Detect which cell encompasses the target text, then output its (x, y) center coordinate. 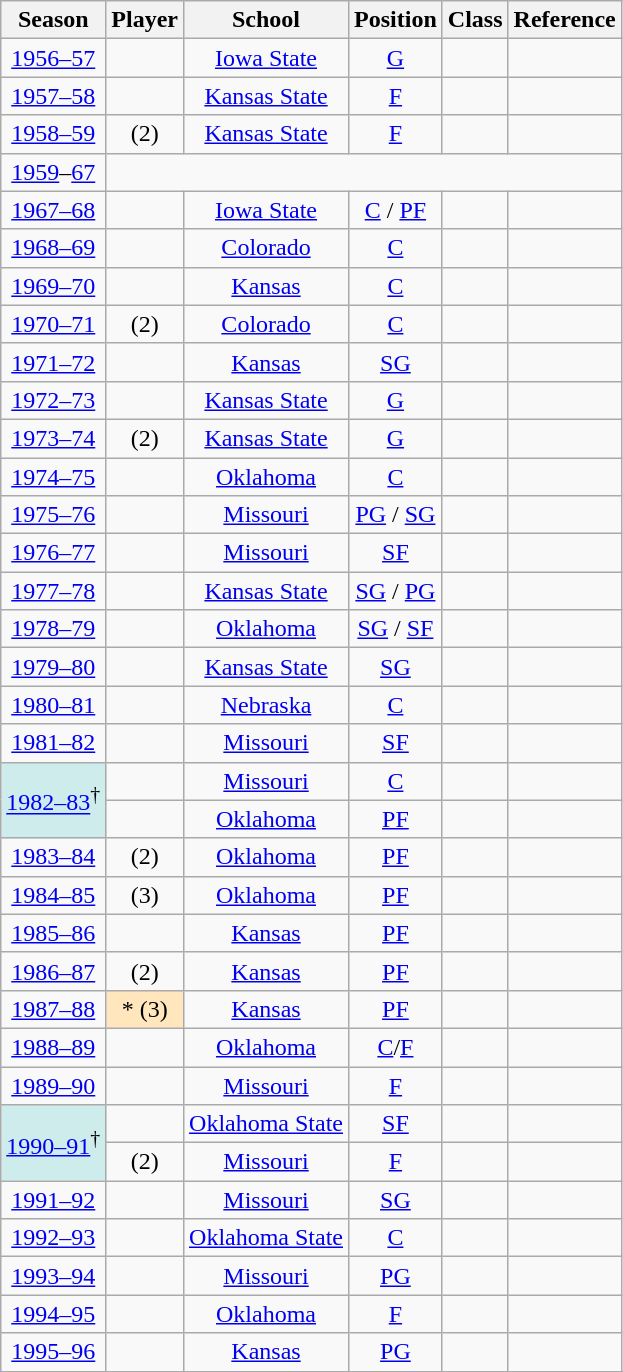
1988–89 (54, 1047)
1970–71 (54, 324)
1985–86 (54, 933)
Nebraska (266, 705)
1987–88 (54, 1009)
PG / SG (396, 515)
1976–77 (54, 553)
Season (54, 20)
Reference (564, 20)
Position (396, 20)
1973–74 (54, 438)
1984–85 (54, 895)
1958–59 (54, 134)
1971–72 (54, 362)
1990–91† (54, 1143)
1978–79 (54, 629)
1989–90 (54, 1085)
1986–87 (54, 971)
1977–78 (54, 591)
C/F (396, 1047)
SG / PG (396, 591)
1959–67 (54, 172)
1995–96 (54, 1352)
1982–83† (54, 800)
1981–82 (54, 743)
1993–94 (54, 1276)
1991–92 (54, 1200)
1967–68 (54, 210)
School (266, 20)
1975–76 (54, 515)
1992–93 (54, 1238)
1956–57 (54, 58)
1994–95 (54, 1314)
1983–84 (54, 857)
1972–73 (54, 400)
1957–58 (54, 96)
1974–75 (54, 477)
SG / SF (396, 629)
* (3) (145, 1009)
1968–69 (54, 248)
Player (145, 20)
Class (475, 20)
1969–70 (54, 286)
1980–81 (54, 705)
1979–80 (54, 667)
C / PF (396, 210)
(3) (145, 895)
